Return the [x, y] coordinate for the center point of the cell that contains the specified text.  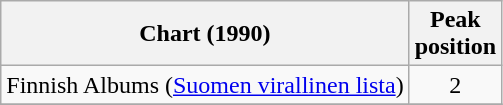
Peakposition [455, 34]
Finnish Albums (Suomen virallinen lista) [205, 85]
2 [455, 85]
Chart (1990) [205, 34]
